Detect which cell encompasses the target text, then output its (x, y) center coordinate. 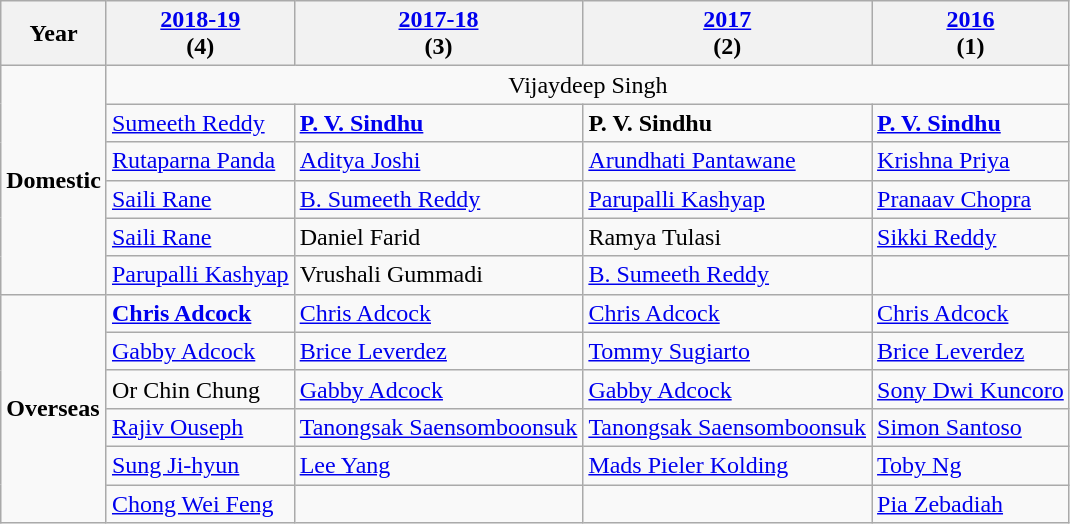
Rajiv Ouseph (200, 427)
Pranaav Chopra (971, 199)
Year (54, 34)
Ramya Tulasi (728, 237)
Krishna Priya (971, 161)
Sikki Reddy (971, 237)
Chong Wei Feng (200, 503)
2016(1) (971, 34)
Sumeeth Reddy (200, 123)
Domestic (54, 180)
Lee Yang (438, 465)
Rutaparna Panda (200, 161)
Simon Santoso (971, 427)
Sung Ji-hyun (200, 465)
Vijaydeep Singh (588, 85)
Overseas (54, 408)
Or Chin Chung (200, 389)
Aditya Joshi (438, 161)
Sony Dwi Kuncoro (971, 389)
Toby Ng (971, 465)
Mads Pieler Kolding (728, 465)
Arundhati Pantawane (728, 161)
Tommy Sugiarto (728, 351)
Pia Zebadiah (971, 503)
2017-18(3) (438, 34)
Daniel Farid (438, 237)
2017(2) (728, 34)
2018-19(4) (200, 34)
Vrushali Gummadi (438, 275)
